Output the (X, Y) coordinate of the center of the cell containing the given text.  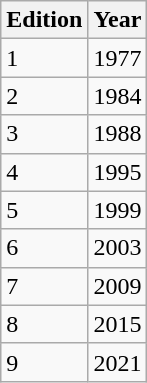
1999 (118, 210)
9 (44, 362)
4 (44, 172)
1988 (118, 134)
8 (44, 324)
Edition (44, 20)
1977 (118, 58)
1 (44, 58)
3 (44, 134)
1995 (118, 172)
2009 (118, 286)
2 (44, 96)
7 (44, 286)
1984 (118, 96)
2003 (118, 248)
2021 (118, 362)
6 (44, 248)
Year (118, 20)
5 (44, 210)
2015 (118, 324)
